Search for the cell housing the specified text and yield its [x, y] center coordinate. 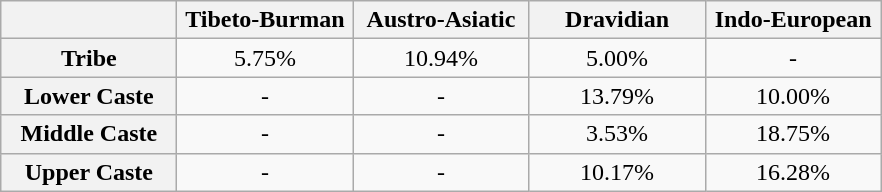
Tibeto-Burman [265, 20]
10.00% [793, 96]
Middle Caste [89, 134]
Indo-European [793, 20]
Upper Caste [89, 172]
5.00% [617, 58]
Lower Caste [89, 96]
Tribe [89, 58]
18.75% [793, 134]
10.94% [441, 58]
Austro-Asiatic [441, 20]
5.75% [265, 58]
3.53% [617, 134]
10.17% [617, 172]
13.79% [617, 96]
Dravidian [617, 20]
16.28% [793, 172]
